Locate the cell with the specified text and output its [x, y] center coordinate. 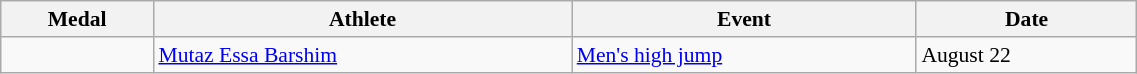
Men's high jump [744, 55]
Medal [78, 19]
Athlete [362, 19]
August 22 [1026, 55]
Event [744, 19]
Date [1026, 19]
Mutaz Essa Barshim [362, 55]
